Search for the cell housing the specified text and yield its [X, Y] center coordinate. 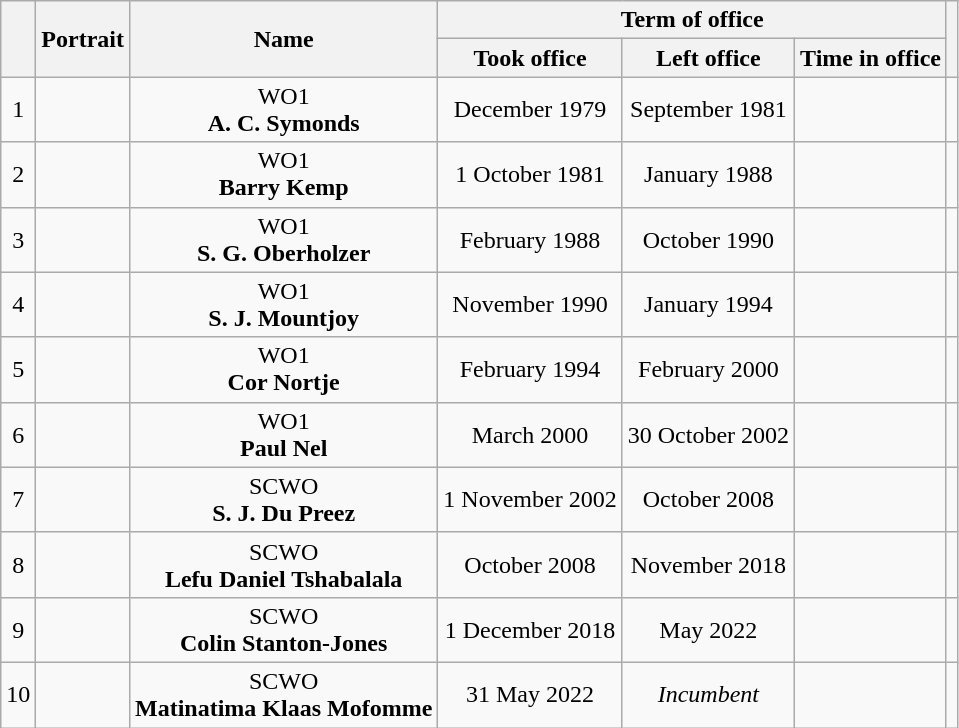
Term of office [692, 20]
Portrait [83, 39]
Time in office [871, 58]
9 [18, 630]
1 November 2002 [530, 500]
WO1Cor Nortje [283, 370]
7 [18, 500]
1 December 2018 [530, 630]
6 [18, 434]
May 2022 [708, 630]
2 [18, 174]
SCWOMatinatima Klaas Mofomme [283, 694]
WO1S. J. Mountjoy [283, 304]
1 October 1981 [530, 174]
8 [18, 564]
November 2018 [708, 564]
SCWOS. J. Du Preez [283, 500]
3 [18, 240]
SCWOLefu Daniel Tshabalala [283, 564]
Name [283, 39]
December 1979 [530, 110]
March 2000 [530, 434]
Left office [708, 58]
November 1990 [530, 304]
Took office [530, 58]
WO1Barry Kemp [283, 174]
WO1Paul Nel [283, 434]
1 [18, 110]
September 1981 [708, 110]
31 May 2022 [530, 694]
October 1990 [708, 240]
5 [18, 370]
10 [18, 694]
4 [18, 304]
30 October 2002 [708, 434]
SCWOColin Stanton-Jones [283, 630]
January 1988 [708, 174]
WO1A. C. Symonds [283, 110]
February 1988 [530, 240]
February 1994 [530, 370]
WO1S. G. Oberholzer [283, 240]
Incumbent [708, 694]
January 1994 [708, 304]
February 2000 [708, 370]
